Return (X, Y) of the center of cell containing provided text 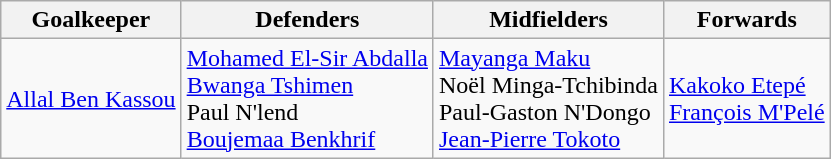
Goalkeeper (91, 20)
Forwards (746, 20)
Mohamed El-Sir Abdalla Bwanga Tshimen Paul N'lend Boujemaa Benkhrif (307, 98)
Kakoko Etepé François M'Pelé (746, 98)
Mayanga Maku Noël Minga-Tchibinda Paul-Gaston N'Dongo Jean-Pierre Tokoto (548, 98)
Defenders (307, 20)
Allal Ben Kassou (91, 98)
Midfielders (548, 20)
